Detect which cell encompasses the target text, then output its [X, Y] center coordinate. 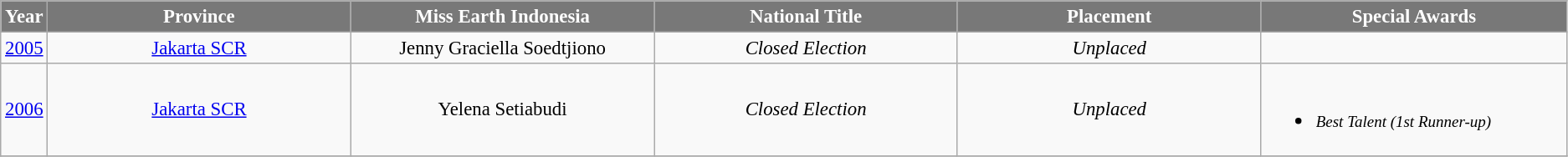
Miss Earth Indonesia [502, 17]
Best Talent (1st Runner-up) [1414, 109]
Jenny Graciella Soedtjiono [502, 48]
Province [199, 17]
2005 [24, 48]
Special Awards [1414, 17]
2006 [24, 109]
Yelena Setiabudi [502, 109]
Placement [1109, 17]
National Title [806, 17]
Year [24, 17]
